Extract the [x, y] coordinate from the center of the cell holding the provided text.  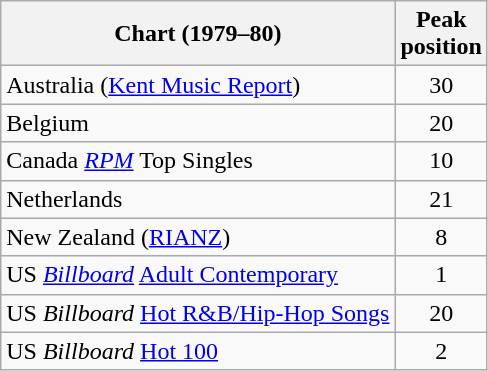
Chart (1979–80) [198, 34]
Australia (Kent Music Report) [198, 85]
Canada RPM Top Singles [198, 161]
US Billboard Adult Contemporary [198, 275]
US Billboard Hot R&B/Hip-Hop Songs [198, 313]
2 [441, 351]
10 [441, 161]
Netherlands [198, 199]
21 [441, 199]
New Zealand (RIANZ) [198, 237]
US Billboard Hot 100 [198, 351]
30 [441, 85]
Belgium [198, 123]
1 [441, 275]
Peakposition [441, 34]
8 [441, 237]
